Locate the cell with the specified text and output its (X, Y) center coordinate. 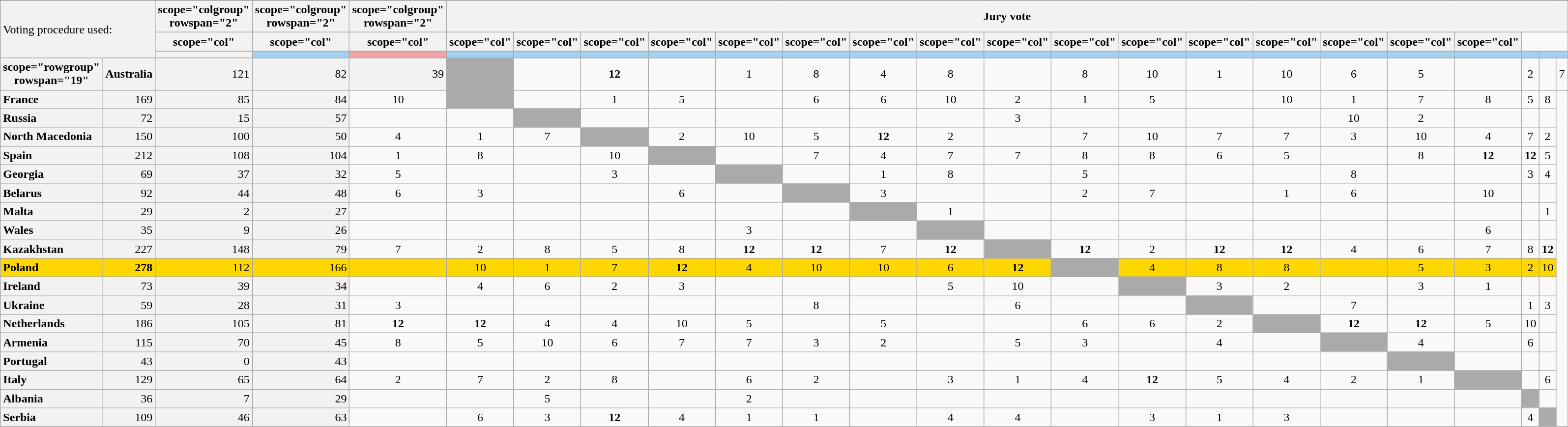
Albania (52, 399)
35 (129, 230)
Ireland (52, 286)
32 (301, 174)
28 (204, 305)
79 (301, 249)
26 (301, 230)
148 (204, 249)
15 (204, 118)
108 (204, 155)
92 (129, 193)
Jury vote (1008, 17)
73 (129, 286)
Spain (52, 155)
36 (129, 399)
212 (129, 155)
166 (301, 268)
Netherlands (52, 324)
France (52, 99)
Voting procedure used: (78, 29)
100 (204, 137)
115 (129, 342)
Russia (52, 118)
169 (129, 99)
31 (301, 305)
Belarus (52, 193)
64 (301, 380)
Ukraine (52, 305)
Kazakhstan (52, 249)
50 (301, 137)
Poland (52, 268)
112 (204, 268)
59 (129, 305)
0 (204, 361)
186 (129, 324)
109 (129, 417)
Portugal (52, 361)
82 (301, 74)
85 (204, 99)
37 (204, 174)
227 (129, 249)
Wales (52, 230)
81 (301, 324)
48 (301, 193)
Georgia (52, 174)
45 (301, 342)
Serbia (52, 417)
44 (204, 193)
North Macedonia (52, 137)
27 (301, 211)
72 (129, 118)
63 (301, 417)
scope="rowgroup" rowspan="19" (52, 74)
70 (204, 342)
Italy (52, 380)
Australia (129, 74)
84 (301, 99)
Malta (52, 211)
9 (204, 230)
69 (129, 174)
46 (204, 417)
150 (129, 137)
34 (301, 286)
65 (204, 380)
104 (301, 155)
129 (129, 380)
Armenia (52, 342)
278 (129, 268)
105 (204, 324)
57 (301, 118)
121 (204, 74)
